Return [X, Y] of the center of cell containing provided text 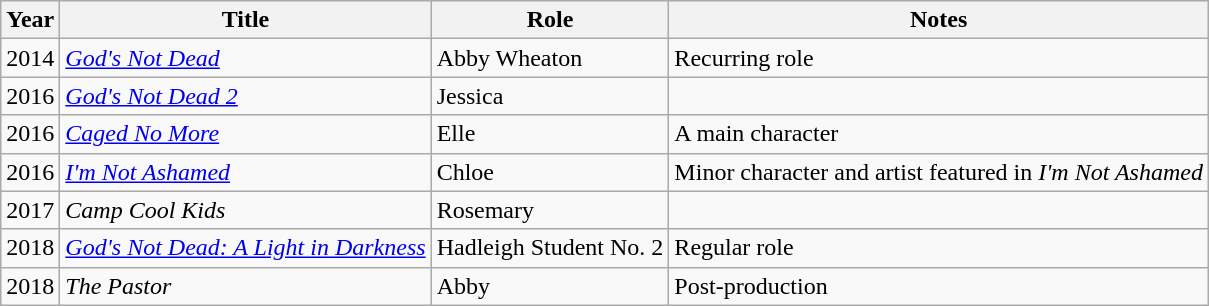
Chloe [550, 172]
Notes [939, 20]
A main character [939, 134]
Hadleigh Student No. 2 [550, 248]
Title [246, 20]
Elle [550, 134]
Role [550, 20]
Abby Wheaton [550, 58]
Regular role [939, 248]
God's Not Dead [246, 58]
Recurring role [939, 58]
Jessica [550, 96]
Year [30, 20]
Post-production [939, 286]
God's Not Dead 2 [246, 96]
God's Not Dead: A Light in Darkness [246, 248]
Rosemary [550, 210]
I'm Not Ashamed [246, 172]
2014 [30, 58]
Abby [550, 286]
Caged No More [246, 134]
The Pastor [246, 286]
2017 [30, 210]
Camp Cool Kids [246, 210]
Minor character and artist featured in I'm Not Ashamed [939, 172]
